Pinpoint the cell where the given text exists, returning its [x, y] midpoint coordinate. 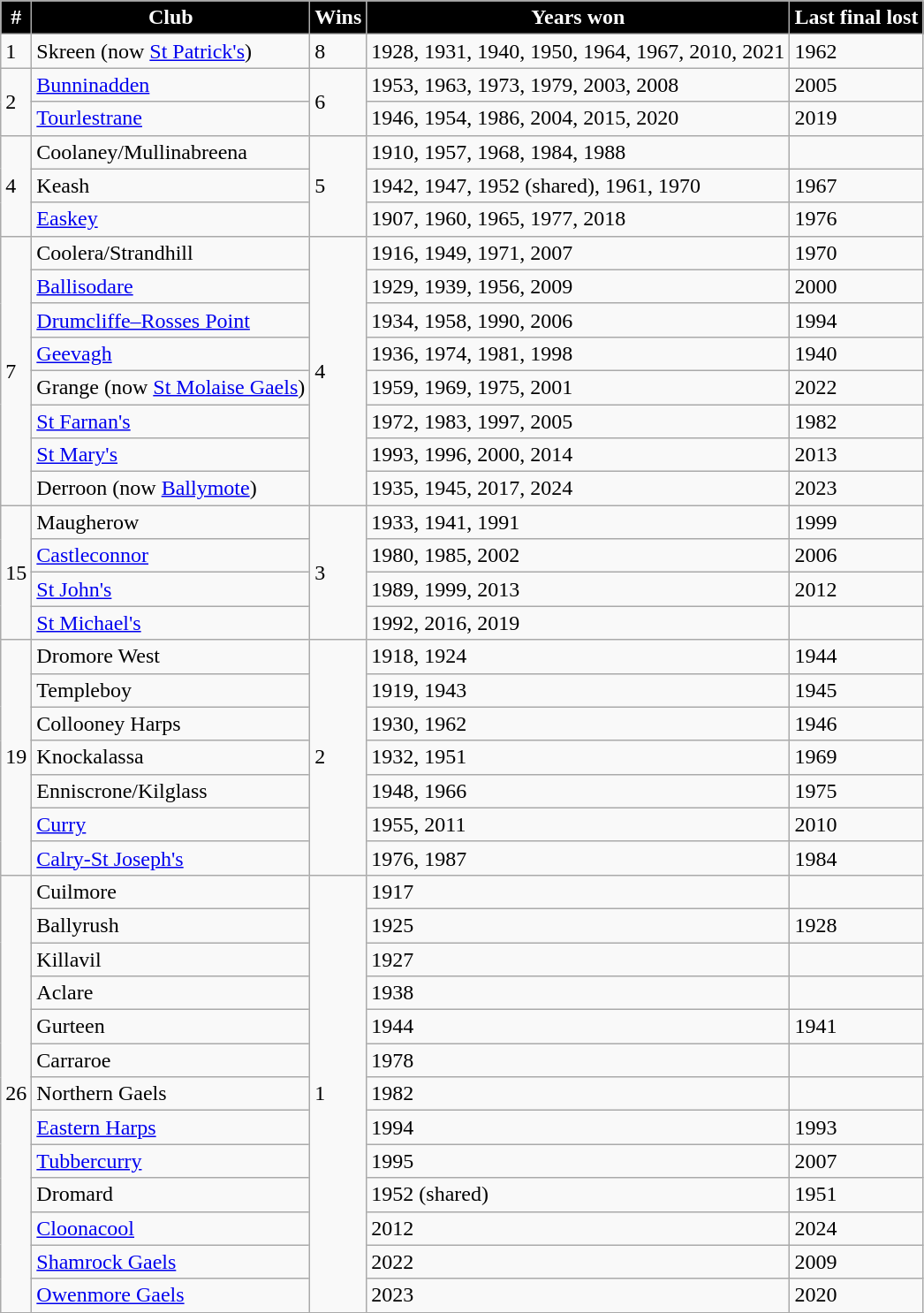
1962 [857, 51]
1951 [857, 1195]
Cloonacool [171, 1228]
1945 [857, 690]
Derroon (now Ballymote) [171, 489]
1959, 1969, 1975, 2001 [578, 387]
2010 [857, 824]
Coolaney/Mullinabreena [171, 152]
1955, 2011 [578, 824]
1927 [578, 959]
Northern Gaels [171, 1094]
Castleconnor [171, 556]
1928 [857, 925]
2006 [857, 556]
3 [338, 573]
Eastern Harps [171, 1127]
Dromard [171, 1195]
Coolera/Strandhill [171, 253]
1916, 1949, 1971, 2007 [578, 253]
2000 [857, 286]
1941 [857, 1027]
Tubbercurry [171, 1161]
1910, 1957, 1968, 1984, 1988 [578, 152]
St Mary's [171, 455]
1925 [578, 925]
1993 [857, 1127]
1992, 2016, 2019 [578, 623]
Enniscrone/Kilglass [171, 791]
1946 [857, 724]
1967 [857, 186]
Calry-St Joseph's [171, 858]
Club [171, 18]
Bunninadden [171, 85]
St John's [171, 589]
1928, 1931, 1940, 1950, 1964, 1967, 2010, 2021 [578, 51]
Easkey [171, 219]
Dromore West [171, 656]
1938 [578, 993]
1969 [857, 757]
2007 [857, 1161]
1929, 1939, 1956, 2009 [578, 286]
Drumcliffe–Rosses Point [171, 320]
Tourlestrane [171, 118]
1918, 1924 [578, 656]
2020 [857, 1295]
Wins [338, 18]
1936, 1974, 1981, 1998 [578, 353]
2024 [857, 1228]
1919, 1943 [578, 690]
Knockalassa [171, 757]
1976 [857, 219]
Collooney Harps [171, 724]
1980, 1985, 2002 [578, 556]
1978 [578, 1060]
1948, 1966 [578, 791]
19 [16, 757]
1934, 1958, 1990, 2006 [578, 320]
8 [338, 51]
26 [16, 1094]
1975 [857, 791]
1995 [578, 1161]
1907, 1960, 1965, 1977, 2018 [578, 219]
1972, 1983, 1997, 2005 [578, 421]
1940 [857, 353]
1946, 1954, 1986, 2004, 2015, 2020 [578, 118]
Shamrock Gaels [171, 1262]
7 [16, 370]
Carraroe [171, 1060]
Owenmore Gaels [171, 1295]
5 [338, 186]
St Farnan's [171, 421]
1993, 1996, 2000, 2014 [578, 455]
Skreen (now St Patrick's) [171, 51]
1935, 1945, 2017, 2024 [578, 489]
Cuilmore [171, 892]
1970 [857, 253]
1952 (shared) [578, 1195]
Ballyrush [171, 925]
2019 [857, 118]
Ballisodare [171, 286]
Grange (now St Molaise Gaels) [171, 387]
6 [338, 102]
Gurteen [171, 1027]
Years won [578, 18]
Keash [171, 186]
15 [16, 573]
1984 [857, 858]
1933, 1941, 1991 [578, 522]
2013 [857, 455]
1942, 1947, 1952 (shared), 1961, 1970 [578, 186]
1953, 1963, 1973, 1979, 2003, 2008 [578, 85]
1999 [857, 522]
1932, 1951 [578, 757]
Templeboy [171, 690]
St Michael's [171, 623]
1930, 1962 [578, 724]
1917 [578, 892]
Maugherow [171, 522]
Aclare [171, 993]
2005 [857, 85]
Curry [171, 824]
Geevagh [171, 353]
# [16, 18]
2009 [857, 1262]
1989, 1999, 2013 [578, 589]
Last final lost [857, 18]
1976, 1987 [578, 858]
Killavil [171, 959]
